Capture the cell that displays the provided text and extract its (X, Y) central coordinate. 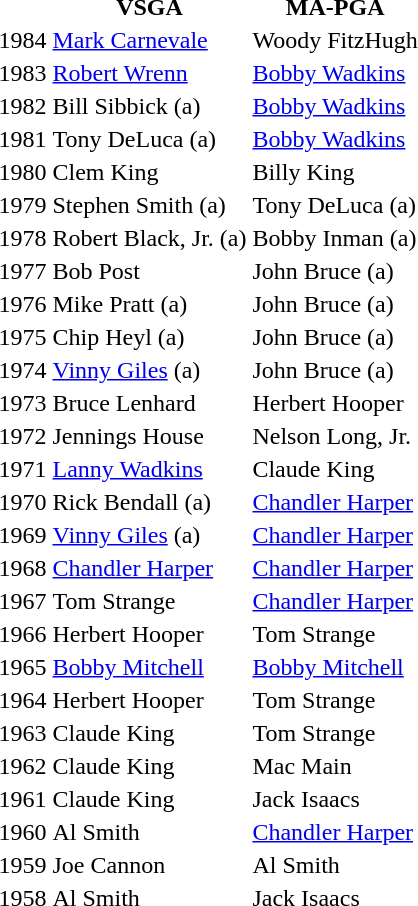
Bruce Lenhard (150, 403)
Mike Pratt (a) (150, 304)
Joe Cannon (150, 865)
Chandler Harper (150, 568)
Stephen Smith (a) (150, 205)
Bob Post (150, 271)
Clem King (150, 172)
Bill Sibbick (a) (150, 106)
Al Smith (150, 832)
Tony DeLuca (a) (150, 139)
Bobby Mitchell (150, 667)
Robert Wrenn (150, 73)
Tom Strange (150, 601)
Robert Black, Jr. (a) (150, 238)
Mark Carnevale (150, 40)
Rick Bendall (a) (150, 502)
Lanny Wadkins (150, 469)
Chip Heyl (a) (150, 337)
Jennings House (150, 436)
